Capture the cell that displays the provided text and extract its (X, Y) central coordinate. 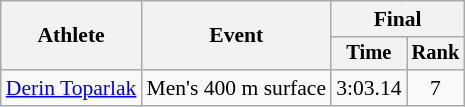
Athlete (72, 36)
7 (436, 88)
Men's 400 m surface (236, 88)
Event (236, 36)
3:03.14 (368, 88)
Rank (436, 54)
Time (368, 54)
Final (398, 19)
Derin Toparlak (72, 88)
